Output the [X, Y] coordinate of the center of the cell containing the given text.  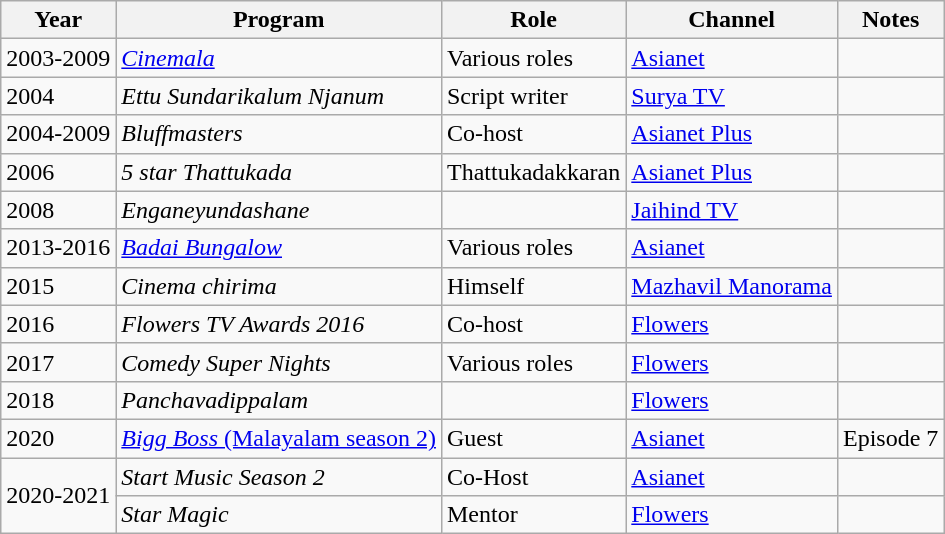
Comedy Super Nights [279, 362]
Start Music Season 2 [279, 477]
2020-2021 [58, 496]
Co-Host [533, 477]
Enganeyundashane [279, 210]
Thattukadakkaran [533, 172]
Cinemala [279, 58]
2008 [58, 210]
2003-2009 [58, 58]
2013-2016 [58, 248]
Role [533, 20]
Panchavadippalam [279, 400]
Ettu Sundarikalum Njanum [279, 96]
Script writer [533, 96]
Cinema chirima [279, 286]
Badai Bungalow [279, 248]
Jaihind TV [732, 210]
Star Magic [279, 515]
Channel [732, 20]
Guest [533, 438]
2016 [58, 324]
Program [279, 20]
Mazhavil Manorama [732, 286]
Episode 7 [890, 438]
2017 [58, 362]
Year [58, 20]
Himself [533, 286]
Surya TV [732, 96]
2020 [58, 438]
2006 [58, 172]
Bluffmasters [279, 134]
5 star Thattukada [279, 172]
Notes [890, 20]
2015 [58, 286]
Bigg Boss (Malayalam season 2) [279, 438]
2004-2009 [58, 134]
2004 [58, 96]
2018 [58, 400]
Flowers TV Awards 2016 [279, 324]
Mentor [533, 515]
